Return (x, y) of the center of cell containing provided text 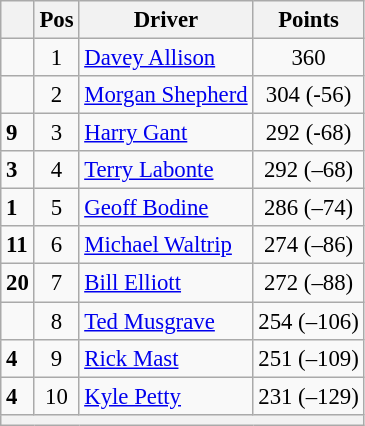
6 (56, 245)
Pos (56, 20)
Rick Mast (166, 358)
Points (308, 20)
360 (308, 58)
272 (–88) (308, 283)
Terry Labonte (166, 170)
Kyle Petty (166, 396)
Morgan Shepherd (166, 95)
10 (56, 396)
Driver (166, 20)
231 (–129) (308, 396)
11 (18, 245)
7 (56, 283)
Michael Waltrip (166, 245)
8 (56, 321)
292 (-68) (308, 133)
274 (–86) (308, 245)
20 (18, 283)
5 (56, 208)
254 (–106) (308, 321)
Bill Elliott (166, 283)
Davey Allison (166, 58)
286 (–74) (308, 208)
Geoff Bodine (166, 208)
Ted Musgrave (166, 321)
2 (56, 95)
304 (-56) (308, 95)
251 (–109) (308, 358)
Harry Gant (166, 133)
292 (–68) (308, 170)
